Return the [X, Y] coordinate for the center point of the cell that contains the specified text.  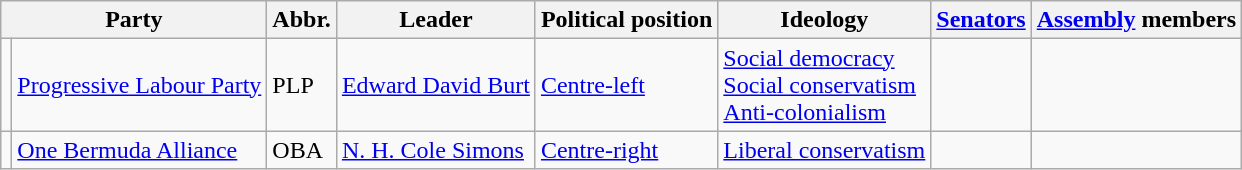
Leader [436, 20]
Abbr. [302, 20]
Ideology [824, 20]
One Bermuda Alliance [140, 150]
Centre-right [626, 150]
PLP [302, 85]
OBA [302, 150]
Progressive Labour Party [140, 85]
Party [134, 20]
Social democracySocial conservatismAnti-colonialism [824, 85]
Political position [626, 20]
Senators [981, 20]
Centre-left [626, 85]
Edward David Burt [436, 85]
N. H. Cole Simons [436, 150]
Liberal conservatism [824, 150]
Assembly members [1136, 20]
